Provide the (X, Y) coordinate of the cell's center where the given text is located.  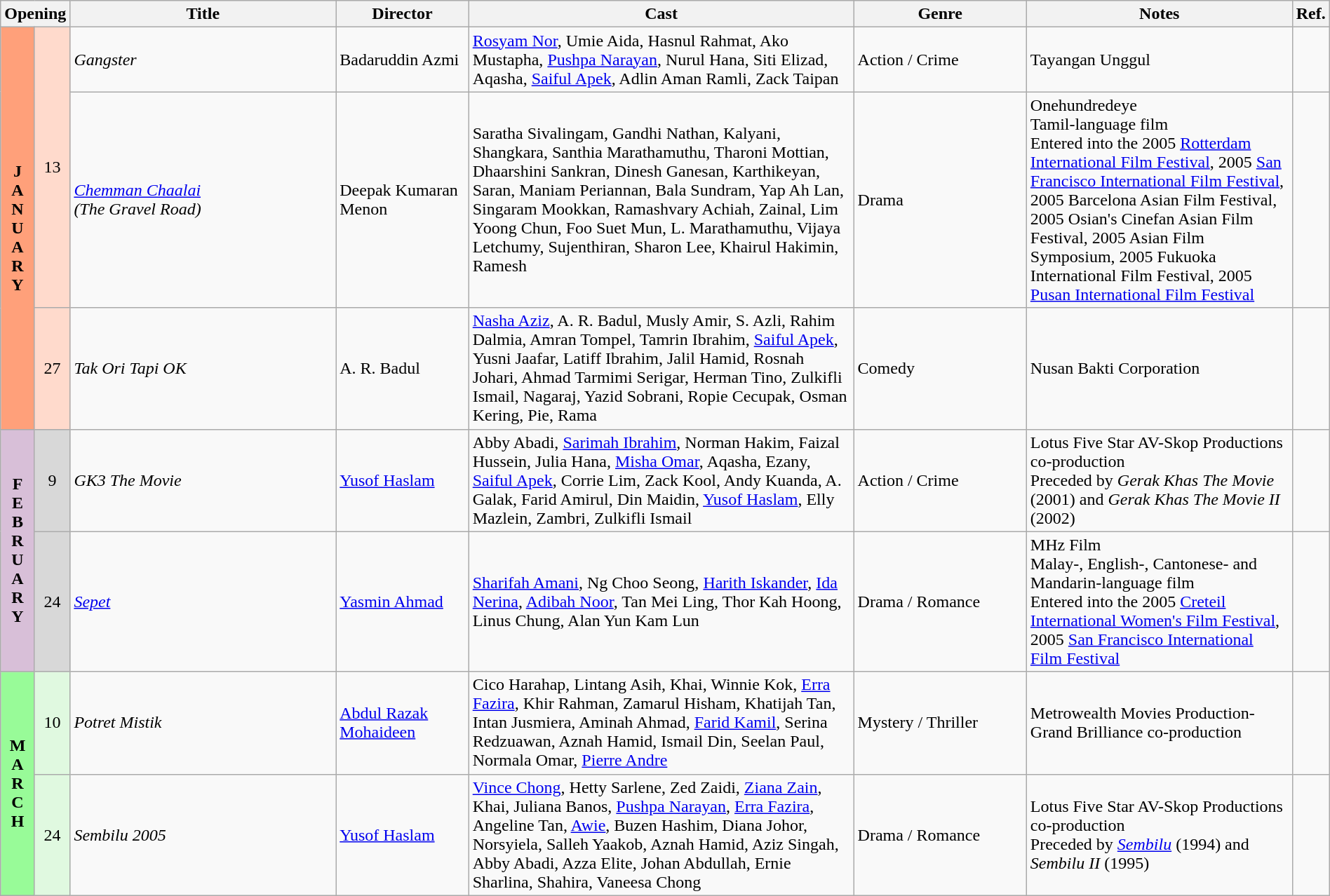
13 (52, 168)
MARCH (18, 784)
Lotus Five Star AV-Skop Productions co-productionPreceded by Sembilu (1994) and Sembilu II (1995) (1159, 834)
Director (403, 14)
Rosyam Nor, Umie Aida, Hasnul Rahmat, Ako Mustapha, Pushpa Narayan, Nurul Hana, Siti Elizad, Aqasha, Saiful Apek, Adlin Aman Ramli, Zack Taipan (661, 60)
GK3 The Movie (203, 480)
Badaruddin Azmi (403, 60)
Sepet (203, 602)
27 (52, 369)
Tayangan Unggul (1159, 60)
Opening (35, 14)
Tak Ori Tapi OK (203, 369)
Mystery / Thriller (940, 723)
9 (52, 480)
Gangster (203, 60)
Potret Mistik (203, 723)
Ref. (1310, 14)
Deepak Kumaran Menon (403, 200)
Drama (940, 200)
10 (52, 723)
Lotus Five Star AV-Skop Productions co-productionPreceded by Gerak Khas The Movie (2001) and Gerak Khas The Movie II (2002) (1159, 480)
Sharifah Amani, Ng Choo Seong, Harith Iskander, Ida Nerina, Adibah Noor, Tan Mei Ling, Thor Kah Hoong, Linus Chung, Alan Yun Kam Lun (661, 602)
Chemman Chaalai(The Gravel Road) (203, 200)
JANUARY (18, 229)
FEBRUARY (18, 550)
Genre (940, 14)
Title (203, 14)
Comedy (940, 369)
Sembilu 2005 (203, 834)
Yasmin Ahmad (403, 602)
Abdul Razak Mohaideen (403, 723)
Metrowealth Movies Production- Grand Brilliance co-production (1159, 723)
Nusan Bakti Corporation (1159, 369)
Cast (661, 14)
A. R. Badul (403, 369)
Notes (1159, 14)
